Find where the given text appears and provide that cell's center as (x, y) coordinate. 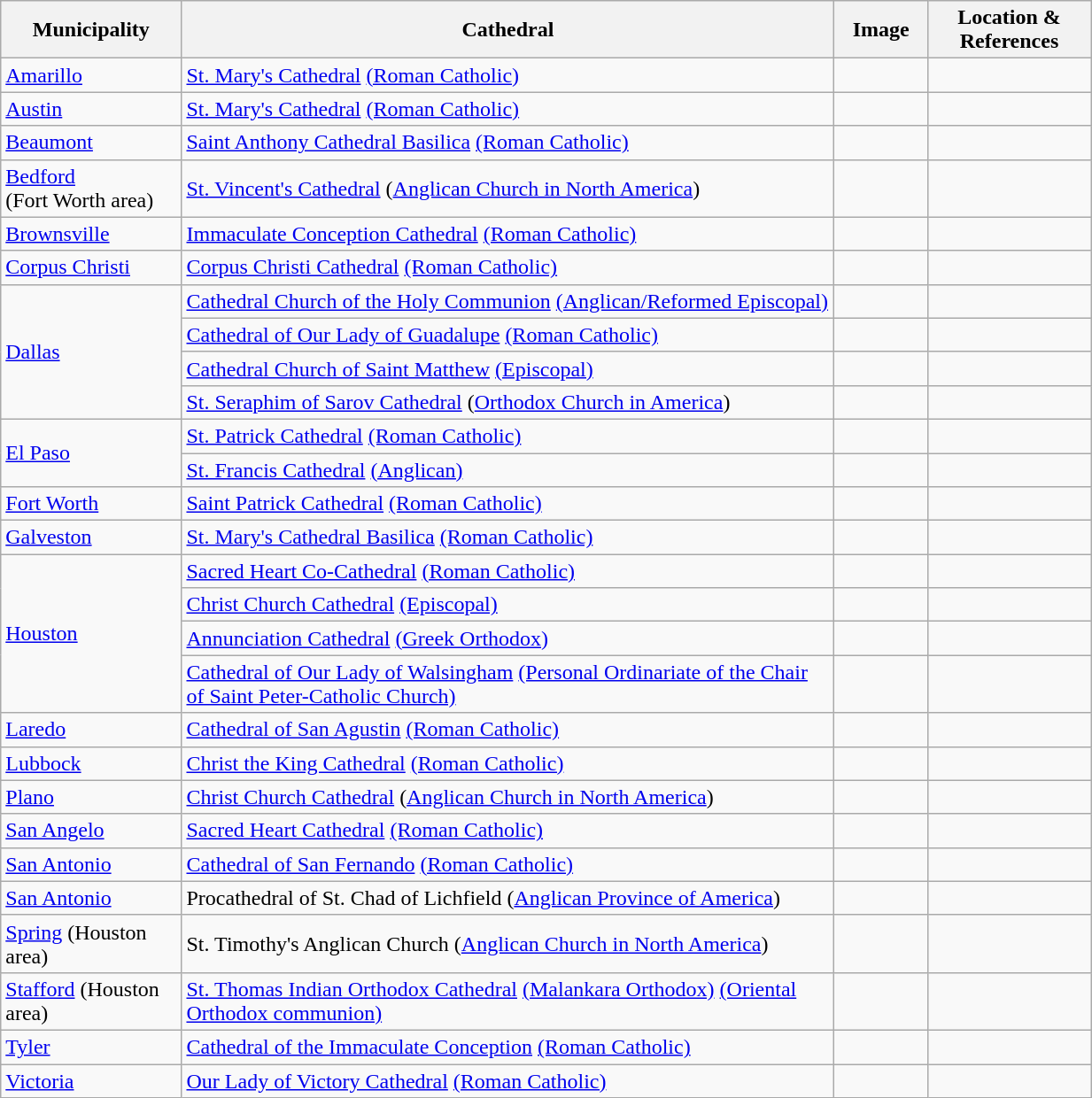
St. Francis Cathedral (Anglican) (508, 470)
Austin (91, 109)
St. Seraphim of Sarov Cathedral (Orthodox Church in America) (508, 402)
Cathedral of Our Lady of Guadalupe (Roman Catholic) (508, 335)
St. Patrick Cathedral (Roman Catholic) (508, 436)
Saint Anthony Cathedral Basilica (Roman Catholic) (508, 143)
Tyler (91, 1047)
Location & References (1009, 30)
Cathedral of Our Lady of Walsingham (Personal Ordinariate of the Chair of Saint Peter-Catholic Church) (508, 684)
Cathedral of the Immaculate Conception (Roman Catholic) (508, 1047)
Spring (Houston area) (91, 944)
Cathedral Church of Saint Matthew (Episcopal) (508, 368)
Saint Patrick Cathedral (Roman Catholic) (508, 504)
Municipality (91, 30)
Sacred Heart Co-Cathedral (Roman Catholic) (508, 571)
Corpus Christi (91, 267)
Plano (91, 797)
Houston (91, 634)
Christ Church Cathedral (Episcopal) (508, 605)
Cathedral of San Agustin (Roman Catholic) (508, 730)
Immaculate Conception Cathedral (Roman Catholic) (508, 234)
St. Vincent's Cathedral (Anglican Church in North America) (508, 188)
Fort Worth (91, 504)
Victoria (91, 1081)
Bedford(Fort Worth area) (91, 188)
San Angelo (91, 831)
St. Thomas Indian Orthodox Cathedral (Malankara Orthodox) (Oriental Orthodox communion) (508, 1001)
St. Mary's Cathedral Basilica (Roman Catholic) (508, 537)
Image (881, 30)
Our Lady of Victory Cathedral (Roman Catholic) (508, 1081)
Stafford (Houston area) (91, 1001)
Cathedral (508, 30)
Amarillo (91, 75)
Laredo (91, 730)
Sacred Heart Cathedral (Roman Catholic) (508, 831)
Annunciation Cathedral (Greek Orthodox) (508, 638)
Procathedral of St. Chad of Lichfield (Anglican Province of America) (508, 898)
Christ the King Cathedral (Roman Catholic) (508, 763)
Corpus Christi Cathedral (Roman Catholic) (508, 267)
El Paso (91, 452)
Galveston (91, 537)
Cathedral Church of the Holy Communion (Anglican/Reformed Episcopal) (508, 301)
Brownsville (91, 234)
St. Timothy's Anglican Church (Anglican Church in North America) (508, 944)
Dallas (91, 352)
Christ Church Cathedral (Anglican Church in North America) (508, 797)
Beaumont (91, 143)
Lubbock (91, 763)
Cathedral of San Fernando (Roman Catholic) (508, 864)
